For the text-containing cell, return its midpoint in [x, y] coordinate format. 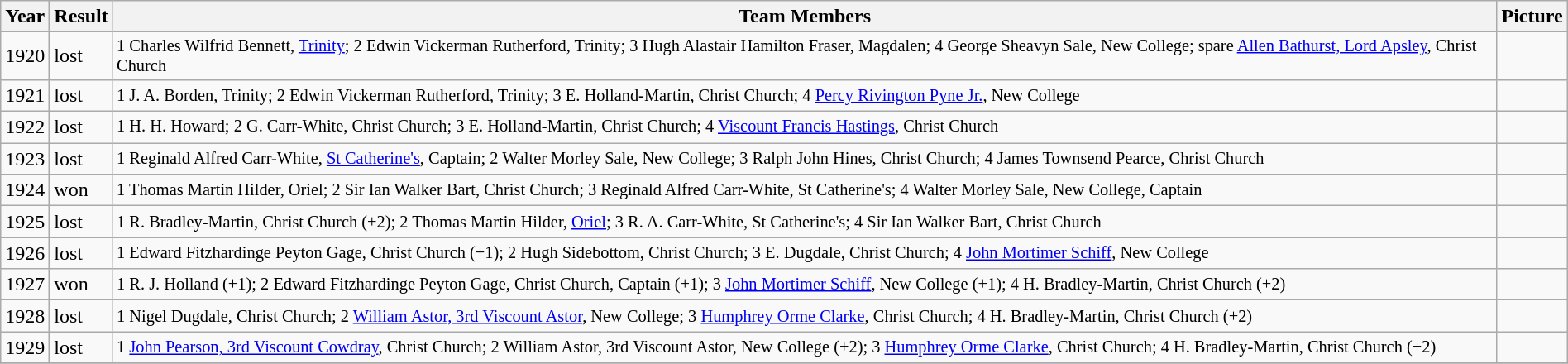
1 J. A. Borden, Trinity; 2 Edwin Vickerman Rutherford, Trinity; 3 E. Holland-Martin, Christ Church; 4 Percy Rivington Pyne Jr., New College [805, 95]
Result [81, 17]
1926 [25, 253]
Year [25, 17]
1924 [25, 190]
1925 [25, 222]
1 R. Bradley-Martin, Christ Church (+2); 2 Thomas Martin Hilder, Oriel; 3 R. A. Carr-White, St Catherine's; 4 Sir Ian Walker Bart, Christ Church [805, 222]
1 H. H. Howard; 2 G. Carr-White, Christ Church; 3 E. Holland-Martin, Christ Church; 4 Viscount Francis Hastings, Christ Church [805, 127]
1922 [25, 127]
Picture [1532, 17]
1927 [25, 285]
1920 [25, 56]
1929 [25, 347]
1928 [25, 316]
1923 [25, 159]
1921 [25, 95]
Team Members [805, 17]
